Pinpoint the cell where the given text exists, returning its (X, Y) midpoint coordinate. 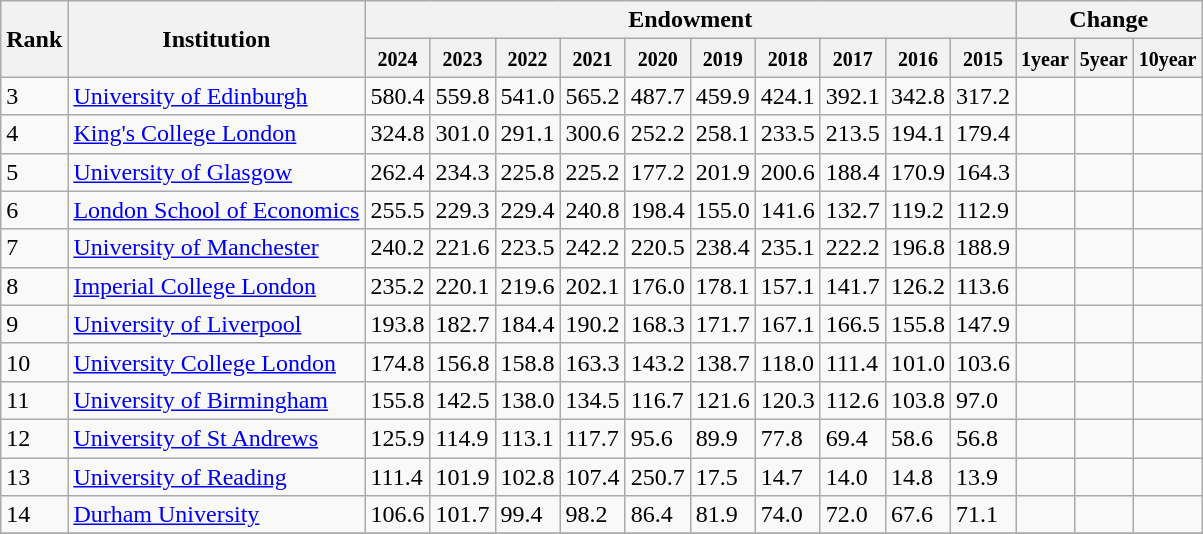
156.8 (462, 362)
234.3 (462, 172)
8 (34, 286)
Rank (34, 39)
141.6 (788, 210)
101.7 (462, 515)
114.9 (462, 438)
King's College London (216, 134)
101.0 (918, 362)
242.2 (592, 248)
174.8 (398, 362)
113.1 (528, 438)
300.6 (592, 134)
12 (34, 438)
86.4 (658, 515)
166.5 (852, 324)
170.9 (918, 172)
220.1 (462, 286)
167.1 (788, 324)
424.1 (788, 96)
240.2 (398, 248)
14.8 (918, 477)
13 (34, 477)
176.0 (658, 286)
255.5 (398, 210)
342.8 (918, 96)
5 (34, 172)
121.6 (722, 400)
University of Manchester (216, 248)
142.5 (462, 400)
14.0 (852, 477)
2018 (788, 58)
132.7 (852, 210)
202.1 (592, 286)
95.6 (658, 438)
7 (34, 248)
221.6 (462, 248)
190.2 (592, 324)
138.7 (722, 362)
Endowment (690, 20)
317.2 (982, 96)
2022 (528, 58)
184.4 (528, 324)
240.8 (592, 210)
89.9 (722, 438)
77.8 (788, 438)
235.2 (398, 286)
112.9 (982, 210)
9 (34, 324)
2020 (658, 58)
158.8 (528, 362)
2023 (462, 58)
17.5 (722, 477)
188.4 (852, 172)
119.2 (918, 210)
2019 (722, 58)
5year (1104, 58)
258.1 (722, 134)
117.7 (592, 438)
74.0 (788, 515)
103.6 (982, 362)
58.6 (918, 438)
97.0 (982, 400)
459.9 (722, 96)
138.0 (528, 400)
1year (1046, 58)
291.1 (528, 134)
71.1 (982, 515)
10year (1168, 58)
University of Birmingham (216, 400)
103.8 (918, 400)
324.8 (398, 134)
182.7 (462, 324)
116.7 (658, 400)
University of Reading (216, 477)
200.6 (788, 172)
14.7 (788, 477)
168.3 (658, 324)
225.2 (592, 172)
225.8 (528, 172)
101.9 (462, 477)
198.4 (658, 210)
14 (34, 515)
2021 (592, 58)
301.0 (462, 134)
University of Liverpool (216, 324)
155.0 (722, 210)
98.2 (592, 515)
University of Edinburgh (216, 96)
72.0 (852, 515)
141.7 (852, 286)
67.6 (918, 515)
81.9 (722, 515)
233.5 (788, 134)
580.4 (398, 96)
229.4 (528, 210)
Change (1109, 20)
565.2 (592, 96)
213.5 (852, 134)
223.5 (528, 248)
219.6 (528, 286)
13.9 (982, 477)
3 (34, 96)
102.8 (528, 477)
113.6 (982, 286)
541.0 (528, 96)
392.1 (852, 96)
559.8 (462, 96)
229.3 (462, 210)
201.9 (722, 172)
196.8 (918, 248)
238.4 (722, 248)
487.7 (658, 96)
134.5 (592, 400)
193.8 (398, 324)
126.2 (918, 286)
2015 (982, 58)
11 (34, 400)
250.7 (658, 477)
112.6 (852, 400)
235.1 (788, 248)
164.3 (982, 172)
194.1 (918, 134)
University College London (216, 362)
2016 (918, 58)
London School of Economics (216, 210)
222.2 (852, 248)
262.4 (398, 172)
177.2 (658, 172)
220.5 (658, 248)
107.4 (592, 477)
120.3 (788, 400)
69.4 (852, 438)
125.9 (398, 438)
Institution (216, 39)
University of Glasgow (216, 172)
147.9 (982, 324)
Imperial College London (216, 286)
2024 (398, 58)
252.2 (658, 134)
163.3 (592, 362)
179.4 (982, 134)
178.1 (722, 286)
10 (34, 362)
143.2 (658, 362)
University of St Andrews (216, 438)
157.1 (788, 286)
Durham University (216, 515)
2017 (852, 58)
118.0 (788, 362)
106.6 (398, 515)
6 (34, 210)
171.7 (722, 324)
99.4 (528, 515)
188.9 (982, 248)
4 (34, 134)
56.8 (982, 438)
